For the text-containing cell, return its midpoint in (X, Y) coordinate format. 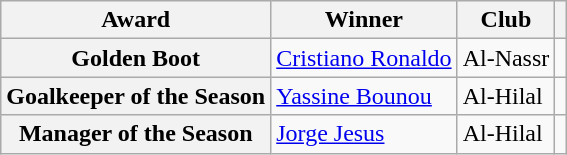
Winner (364, 20)
Golden Boot (136, 58)
Goalkeeper of the Season (136, 96)
Yassine Bounou (364, 96)
Manager of the Season (136, 134)
Award (136, 20)
Al-Nassr (506, 58)
Club (506, 20)
Cristiano Ronaldo (364, 58)
Jorge Jesus (364, 134)
